Return (X, Y) of the center of cell containing provided text 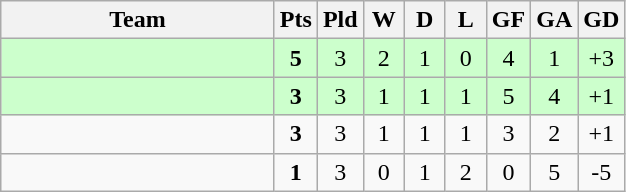
+3 (602, 58)
GD (602, 20)
W (384, 20)
GA (554, 20)
Team (138, 20)
D (424, 20)
Pts (296, 20)
-5 (602, 172)
L (466, 20)
Pld (340, 20)
GF (508, 20)
